Detect which cell encompasses the target text, then output its [X, Y] center coordinate. 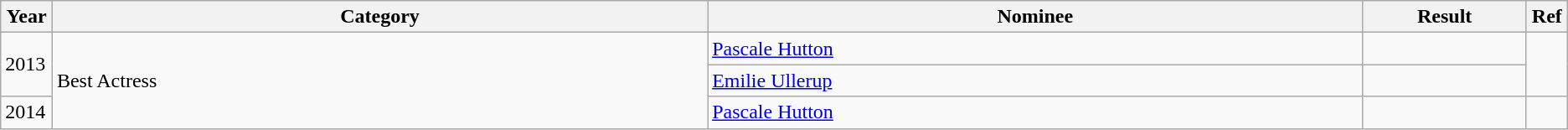
Nominee [1035, 17]
Result [1445, 17]
2013 [27, 65]
Best Actress [379, 81]
Ref [1546, 17]
Emilie Ullerup [1035, 81]
2014 [27, 112]
Year [27, 17]
Category [379, 17]
